Output the (x, y) coordinate of the center of the cell containing the given text.  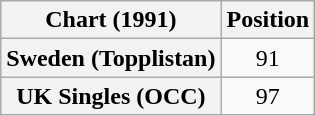
97 (268, 96)
91 (268, 58)
Sweden (Topplistan) (111, 58)
Chart (1991) (111, 20)
Position (268, 20)
UK Singles (OCC) (111, 96)
